Provide the [X, Y] coordinate of the cell's center where the given text is located.  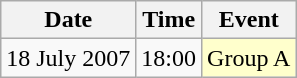
18:00 [169, 58]
Event [249, 20]
Date [68, 20]
Time [169, 20]
18 July 2007 [68, 58]
Group A [249, 58]
